Capture the cell that displays the provided text and extract its (x, y) central coordinate. 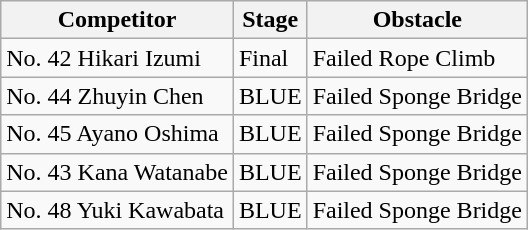
No. 44 Zhuyin Chen (118, 96)
Competitor (118, 20)
Obstacle (417, 20)
No. 48 Yuki Kawabata (118, 210)
No. 43 Kana Watanabe (118, 172)
Failed Rope Climb (417, 58)
Final (270, 58)
No. 42 Hikari Izumi (118, 58)
No. 45 Ayano Oshima (118, 134)
Stage (270, 20)
